Output the (x, y) coordinate of the center of the cell containing the given text.  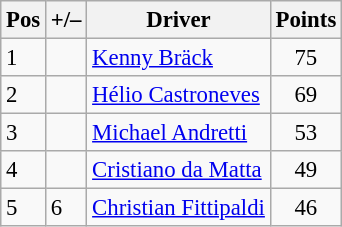
Driver (178, 20)
53 (306, 133)
2 (24, 95)
46 (306, 208)
Points (306, 20)
Michael Andretti (178, 133)
3 (24, 133)
Pos (24, 20)
1 (24, 58)
5 (24, 208)
Cristiano da Matta (178, 170)
6 (66, 208)
Kenny Bräck (178, 58)
4 (24, 170)
69 (306, 95)
75 (306, 58)
Hélio Castroneves (178, 95)
+/– (66, 20)
Christian Fittipaldi (178, 208)
49 (306, 170)
